Find where the given text appears and provide that cell's center as (X, Y) coordinate. 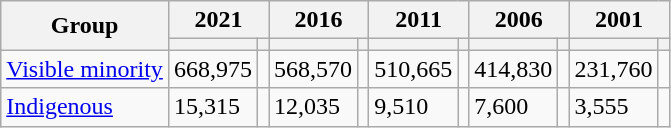
510,665 (414, 69)
2021 (218, 20)
3,555 (614, 107)
231,760 (614, 69)
568,570 (312, 69)
2001 (619, 20)
Visible minority (85, 69)
Group (85, 26)
668,975 (212, 69)
2016 (318, 20)
7,600 (514, 107)
9,510 (414, 107)
Indigenous (85, 107)
414,830 (514, 69)
15,315 (212, 107)
12,035 (312, 107)
2006 (519, 20)
2011 (419, 20)
